Identify which cell holds the provided text, then report its (x, y) central coordinate. 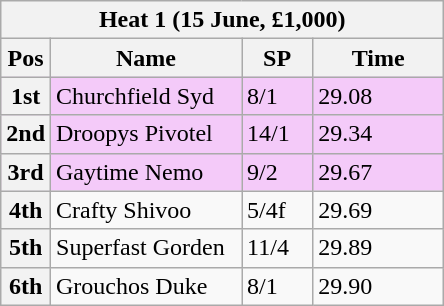
Time (378, 58)
11/4 (278, 248)
Crafty Shivoo (146, 210)
Grouchos Duke (146, 286)
29.90 (378, 286)
3rd (26, 172)
Churchfield Syd (146, 96)
29.08 (378, 96)
Gaytime Nemo (146, 172)
Heat 1 (15 June, £1,000) (222, 20)
29.89 (378, 248)
1st (26, 96)
9/2 (278, 172)
29.69 (378, 210)
14/1 (278, 134)
29.34 (378, 134)
4th (26, 210)
Pos (26, 58)
SP (278, 58)
Droopys Pivotel (146, 134)
2nd (26, 134)
6th (26, 286)
Name (146, 58)
5/4f (278, 210)
5th (26, 248)
Superfast Gorden (146, 248)
29.67 (378, 172)
